Pinpoint the cell where the given text exists, returning its [x, y] midpoint coordinate. 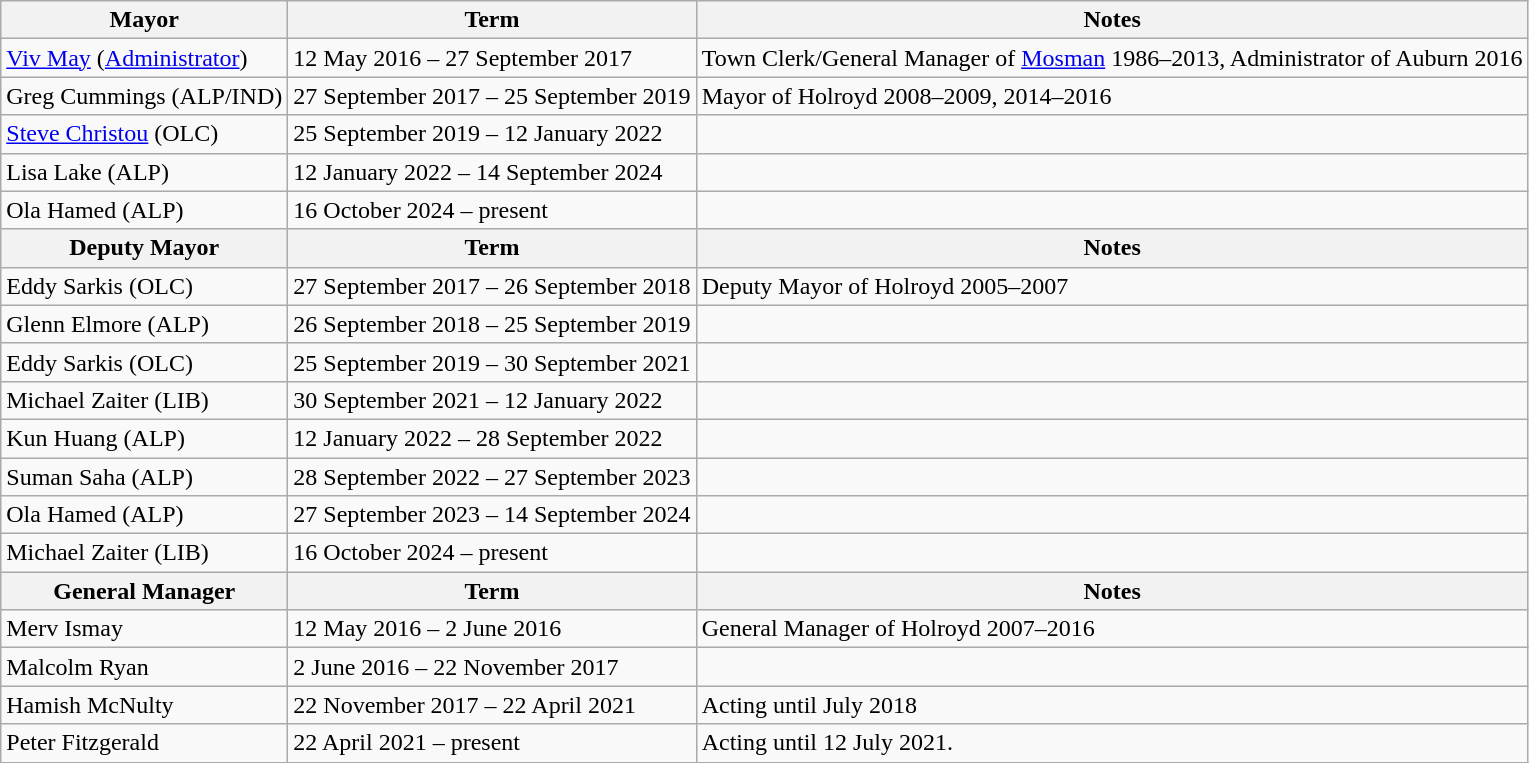
2 June 2016 – 22 November 2017 [492, 667]
General Manager [144, 591]
Town Clerk/General Manager of Mosman 1986–2013, Administrator of Auburn 2016 [1112, 58]
28 September 2022 – 27 September 2023 [492, 477]
Kun Huang (ALP) [144, 438]
27 September 2017 – 26 September 2018 [492, 286]
Malcolm Ryan [144, 667]
22 April 2021 – present [492, 743]
12 May 2016 – 2 June 2016 [492, 629]
Merv Ismay [144, 629]
Mayor of Holroyd 2008–2009, 2014–2016 [1112, 96]
Mayor [144, 20]
12 January 2022 – 28 September 2022 [492, 438]
Greg Cummings (ALP/IND) [144, 96]
25 September 2019 – 12 January 2022 [492, 134]
Peter Fitzgerald [144, 743]
22 November 2017 – 22 April 2021 [492, 705]
12 January 2022 – 14 September 2024 [492, 172]
Acting until July 2018 [1112, 705]
Steve Christou (OLC) [144, 134]
Suman Saha (ALP) [144, 477]
27 September 2023 – 14 September 2024 [492, 515]
Glenn Elmore (ALP) [144, 324]
Acting until 12 July 2021. [1112, 743]
General Manager of Holroyd 2007–2016 [1112, 629]
30 September 2021 – 12 January 2022 [492, 400]
Deputy Mayor [144, 248]
12 May 2016 – 27 September 2017 [492, 58]
Hamish McNulty [144, 705]
26 September 2018 – 25 September 2019 [492, 324]
25 September 2019 – 30 September 2021 [492, 362]
27 September 2017 – 25 September 2019 [492, 96]
Deputy Mayor of Holroyd 2005–2007 [1112, 286]
Lisa Lake (ALP) [144, 172]
Viv May (Administrator) [144, 58]
